Return (X, Y) of the center of cell containing provided text 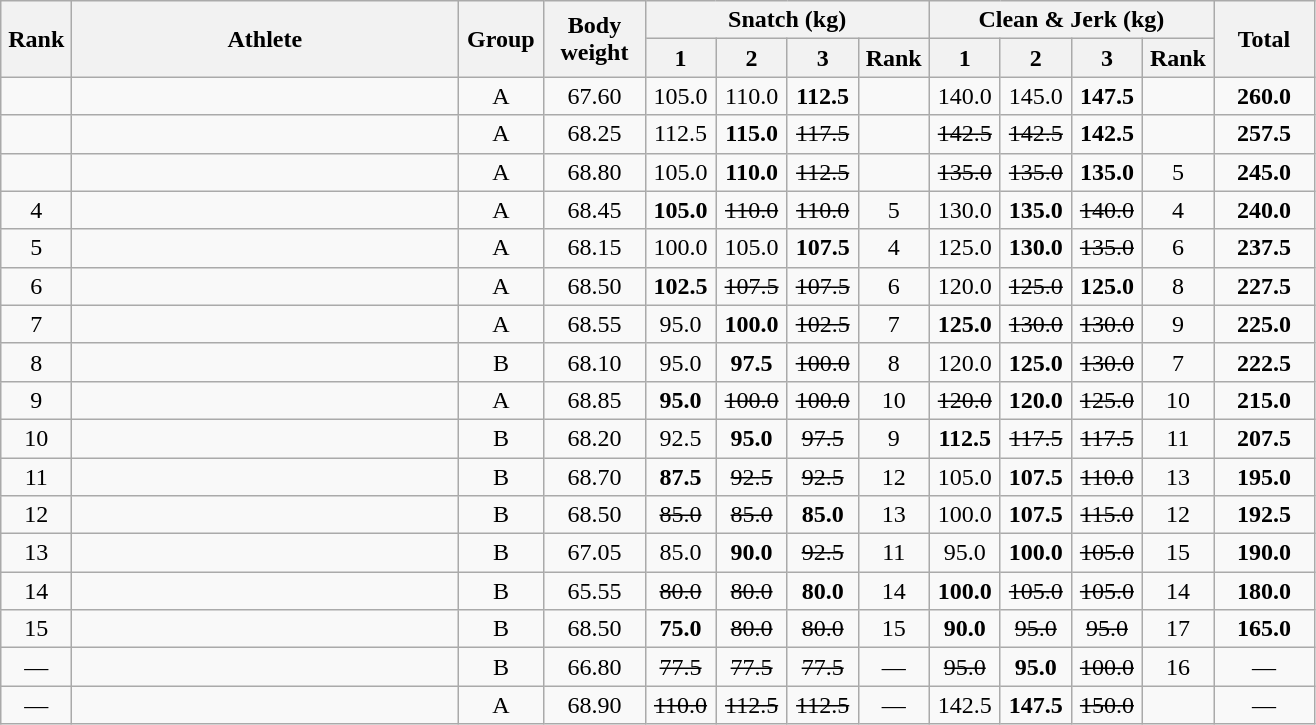
260.0 (1264, 96)
145.0 (1036, 96)
66.80 (594, 667)
75.0 (680, 629)
245.0 (1264, 172)
190.0 (1264, 553)
Clean & Jerk (kg) (1071, 20)
68.55 (594, 324)
165.0 (1264, 629)
68.85 (594, 400)
195.0 (1264, 477)
68.90 (594, 705)
Total (1264, 39)
16 (1178, 667)
17 (1178, 629)
257.5 (1264, 134)
222.5 (1264, 362)
237.5 (1264, 248)
207.5 (1264, 438)
87.5 (680, 477)
Body weight (594, 39)
Group (501, 39)
227.5 (1264, 286)
192.5 (1264, 515)
68.80 (594, 172)
150.0 (1106, 705)
65.55 (594, 591)
180.0 (1264, 591)
68.20 (594, 438)
68.70 (594, 477)
Snatch (kg) (787, 20)
68.25 (594, 134)
67.60 (594, 96)
68.45 (594, 210)
Athlete (265, 39)
67.05 (594, 553)
240.0 (1264, 210)
215.0 (1264, 400)
68.15 (594, 248)
68.10 (594, 362)
225.0 (1264, 324)
